Capture the cell that displays the provided text and extract its [X, Y] central coordinate. 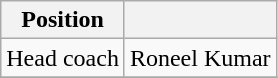
Roneel Kumar [200, 58]
Position [63, 20]
Head coach [63, 58]
